For the text-containing cell, return its midpoint in (X, Y) coordinate format. 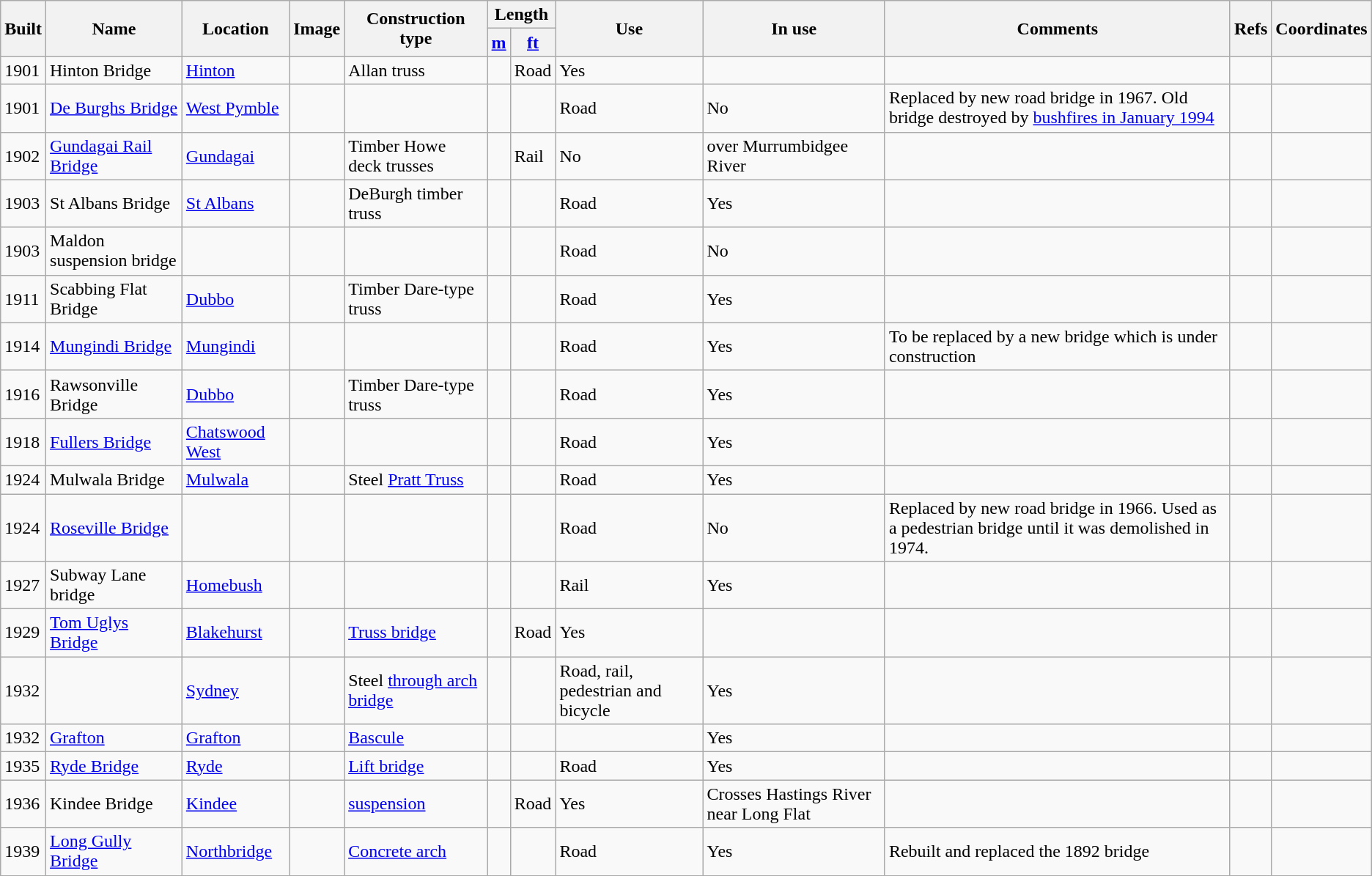
DeBurgh timber truss (416, 204)
Fullers Bridge (114, 441)
West Pymble (235, 108)
Long Gully Bridge (114, 852)
Crosses Hastings River near Long Flat (794, 803)
Steel through arch bridge (416, 691)
Built (23, 29)
Hinton Bridge (114, 70)
1939 (23, 852)
Ryde (235, 766)
Mulwala (235, 479)
Gundagai (235, 155)
1918 (23, 441)
Tom Uglys Bridge (114, 633)
Northbridge (235, 852)
St Albans (235, 204)
ft (533, 43)
Allan truss (416, 70)
Steel Pratt Truss (416, 479)
Ryde Bridge (114, 766)
1902 (23, 155)
Kindee Bridge (114, 803)
1929 (23, 633)
Name (114, 29)
Scabbing Flat Bridge (114, 299)
St Albans Bridge (114, 204)
Chatswood West (235, 441)
De Burghs Bridge (114, 108)
Mungindi (235, 346)
1927 (23, 585)
Roseville Bridge (114, 528)
Comments (1057, 29)
Use (629, 29)
Length (522, 15)
Mungindi Bridge (114, 346)
Construction type (416, 29)
Homebush (235, 585)
Subway Lane bridge (114, 585)
Hinton (235, 70)
1911 (23, 299)
Location (235, 29)
Blakehurst (235, 633)
Bascule (416, 738)
Concrete arch (416, 852)
over Murrumbidgee River (794, 155)
Truss bridge (416, 633)
Rawsonville Bridge (114, 394)
1914 (23, 346)
1935 (23, 766)
Replaced by new road bridge in 1966. Used as a pedestrian bridge until it was demolished in 1974. (1057, 528)
Maldon suspension bridge (114, 251)
1916 (23, 394)
Timber Howe deck trusses (416, 155)
Gundagai Rail Bridge (114, 155)
To be replaced by a new bridge which is under construction (1057, 346)
Refs (1250, 29)
Coordinates (1321, 29)
Replaced by new road bridge in 1967. Old bridge destroyed by bushfires in January 1994 (1057, 108)
Image (317, 29)
Sydney (235, 691)
In use (794, 29)
Kindee (235, 803)
Road, rail, pedestrian and bicycle (629, 691)
Lift bridge (416, 766)
m (498, 43)
1936 (23, 803)
suspension (416, 803)
Rebuilt and replaced the 1892 bridge (1057, 852)
Mulwala Bridge (114, 479)
